From the cell containing the given text, extract its center point as [x, y] coordinate. 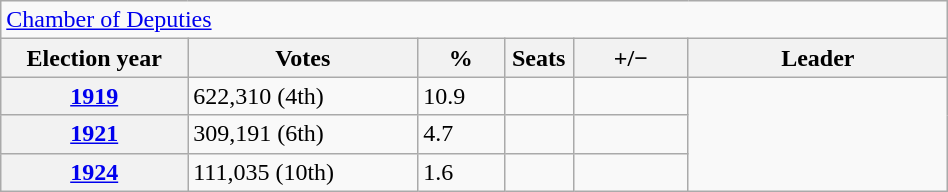
1921 [94, 134]
Seats [538, 58]
Chamber of Deputies [474, 20]
309,191 (6th) [303, 134]
10.9 [461, 96]
4.7 [461, 134]
Votes [303, 58]
+/− [630, 58]
1.6 [461, 172]
111,035 (10th) [303, 172]
1924 [94, 172]
1919 [94, 96]
% [461, 58]
622,310 (4th) [303, 96]
Election year [94, 58]
Leader [818, 58]
